Pinpoint the cell where the given text exists, returning its [X, Y] midpoint coordinate. 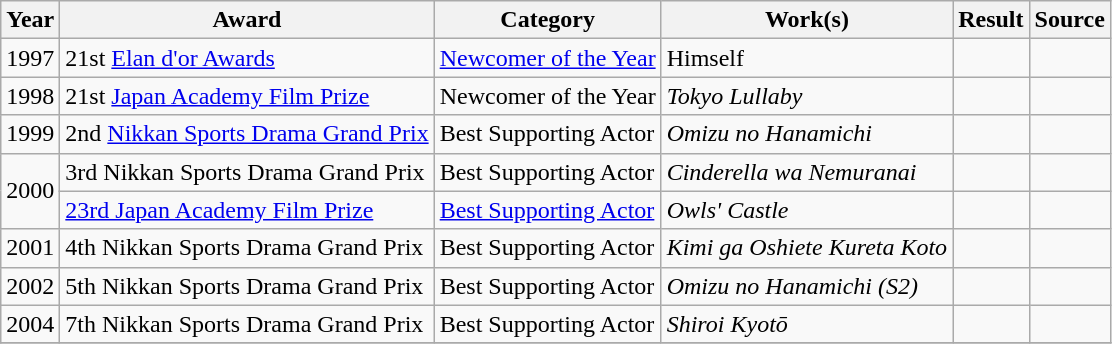
Work(s) [807, 20]
21st Japan Academy Film Prize [247, 96]
1999 [30, 134]
2000 [30, 191]
Year [30, 20]
4th Nikkan Sports Drama Grand Prix [247, 248]
3rd Nikkan Sports Drama Grand Prix [247, 172]
1997 [30, 58]
7th Nikkan Sports Drama Grand Prix [247, 324]
Omizu no Hanamichi (S2) [807, 286]
2004 [30, 324]
Source [1070, 20]
Award [247, 20]
Kimi ga Oshiete Kureta Koto [807, 248]
Owls' Castle [807, 210]
Cinderella wa Nemuranai [807, 172]
Shiroi Kyotō [807, 324]
Category [548, 20]
Himself [807, 58]
Tokyo Lullaby [807, 96]
Omizu no Hanamichi [807, 134]
21st Elan d'or Awards [247, 58]
2002 [30, 286]
5th Nikkan Sports Drama Grand Prix [247, 286]
2nd Nikkan Sports Drama Grand Prix [247, 134]
1998 [30, 96]
2001 [30, 248]
23rd Japan Academy Film Prize [247, 210]
Result [991, 20]
